For the text-containing cell, return its midpoint in [x, y] coordinate format. 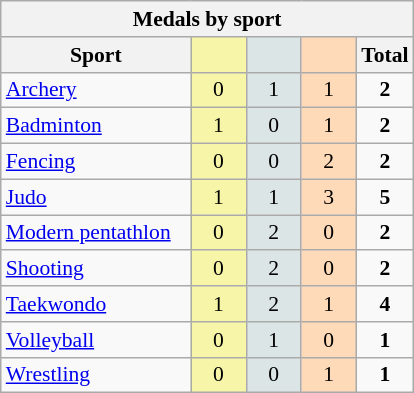
Fencing [96, 162]
Medals by sport [208, 19]
Wrestling [96, 375]
Shooting [96, 269]
Badminton [96, 126]
Modern pentathlon [96, 233]
5 [384, 197]
4 [384, 304]
Taekwondo [96, 304]
Archery [96, 90]
Total [384, 55]
3 [328, 197]
Judo [96, 197]
Sport [96, 55]
Volleyball [96, 340]
